Return [X, Y] of the center of cell containing provided text 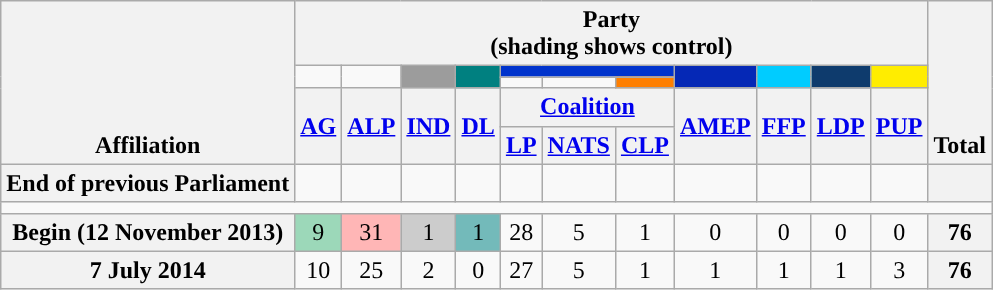
25 [372, 270]
Begin (12 November 2013) [148, 232]
AMEP [715, 126]
10 [318, 270]
9 [318, 232]
31 [372, 232]
7 July 2014 [148, 270]
End of previous Parliament [148, 183]
Coalition [587, 107]
LDP [840, 126]
3 [899, 270]
LP [521, 145]
ALP [372, 126]
Party (shading shows control) [612, 34]
NATS [578, 145]
AG [318, 126]
Total [960, 82]
CLP [644, 145]
2 [428, 270]
27 [521, 270]
Affiliation [148, 82]
PUP [899, 126]
DL [478, 126]
IND [428, 126]
28 [521, 232]
FFP [784, 126]
